Identify which cell holds the provided text, then report its [X, Y] central coordinate. 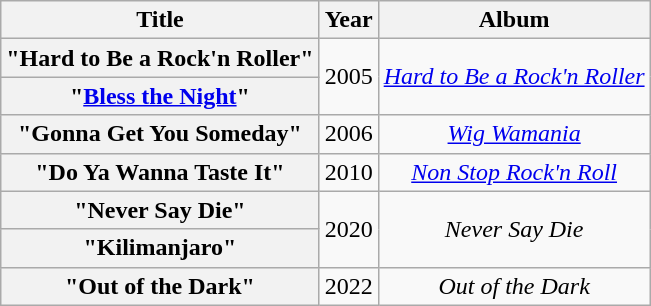
Never Say Die [514, 229]
"Hard to Be a Rock'n Roller" [160, 58]
"Gonna Get You Someday" [160, 134]
2006 [348, 134]
"Do Ya Wanna Taste It" [160, 172]
Hard to Be a Rock'n Roller [514, 77]
2022 [348, 286]
Wig Wamania [514, 134]
2020 [348, 229]
2005 [348, 77]
Non Stop Rock'n Roll [514, 172]
"Kilimanjaro" [160, 248]
"Out of the Dark" [160, 286]
Year [348, 20]
Title [160, 20]
2010 [348, 172]
"Bless the Night" [160, 96]
Album [514, 20]
"Never Say Die" [160, 210]
Out of the Dark [514, 286]
